Scan for the cell matching the given text and deliver its [X, Y] coordinate at center. 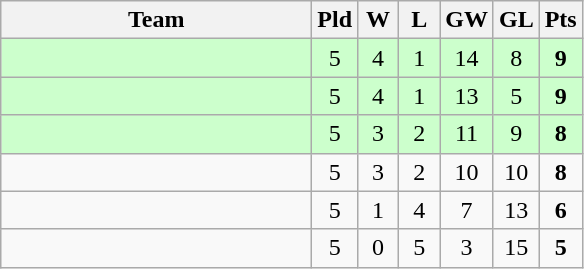
W [378, 20]
7 [467, 210]
15 [516, 248]
L [420, 20]
Pld [335, 20]
11 [467, 134]
14 [467, 58]
Team [156, 20]
GW [467, 20]
Pts [560, 20]
GL [516, 20]
6 [560, 210]
0 [378, 248]
